Output the [X, Y] coordinate of the center of the cell containing the given text.  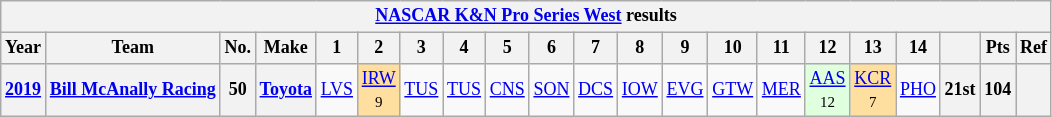
50 [238, 90]
2019 [24, 90]
13 [873, 48]
104 [998, 90]
AAS12 [828, 90]
1 [336, 48]
14 [918, 48]
5 [507, 48]
Pts [998, 48]
GTW [733, 90]
SON [552, 90]
9 [685, 48]
LVS [336, 90]
Make [286, 48]
3 [422, 48]
Ref [1034, 48]
Toyota [286, 90]
NASCAR K&N Pro Series West results [526, 16]
4 [464, 48]
CNS [507, 90]
KCR7 [873, 90]
6 [552, 48]
21st [960, 90]
8 [640, 48]
PHO [918, 90]
No. [238, 48]
2 [378, 48]
7 [596, 48]
10 [733, 48]
IRW9 [378, 90]
Bill McAnally Racing [132, 90]
DCS [596, 90]
MER [781, 90]
Team [132, 48]
IOW [640, 90]
12 [828, 48]
11 [781, 48]
Year [24, 48]
EVG [685, 90]
